Identify which cell holds the provided text, then report its [X, Y] central coordinate. 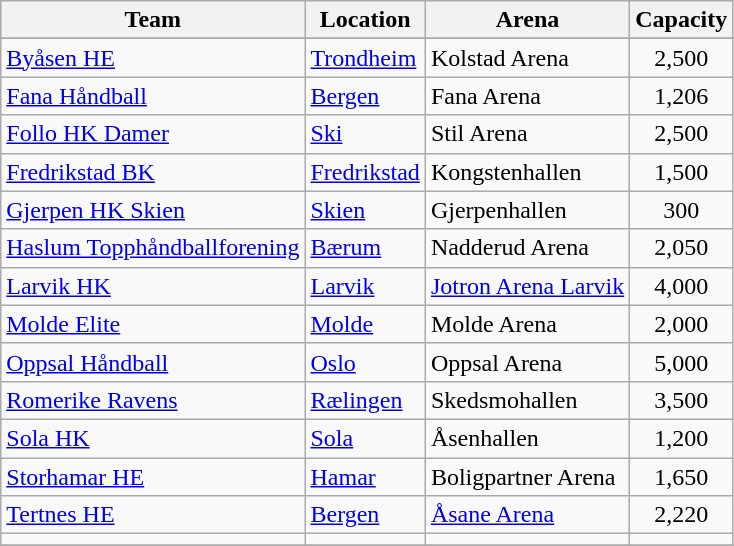
Åsenhallen [527, 438]
1,500 [682, 172]
Gjerpen HK Skien [153, 210]
Fana Arena [527, 96]
Fredrikstad BK [153, 172]
3,500 [682, 400]
Molde Arena [527, 324]
2,000 [682, 324]
Byåsen HE [153, 58]
Boligpartner Arena [527, 477]
Fredrikstad [365, 172]
Sola [365, 438]
Oslo [365, 362]
Stil Arena [527, 134]
Team [153, 20]
Larvik HK [153, 286]
Molde [365, 324]
Haslum Topphåndballforening [153, 248]
Fana Håndball [153, 96]
Location [365, 20]
Follo HK Damer [153, 134]
Bærum [365, 248]
Oppsal Håndball [153, 362]
Kongstenhallen [527, 172]
Nadderud Arena [527, 248]
Hamar [365, 477]
Kolstad Arena [527, 58]
5,000 [682, 362]
Åsane Arena [527, 515]
2,220 [682, 515]
Tertnes HE [153, 515]
Larvik [365, 286]
Oppsal Arena [527, 362]
4,000 [682, 286]
1,206 [682, 96]
Skien [365, 210]
Storhamar HE [153, 477]
Rælingen [365, 400]
Skedsmohallen [527, 400]
Ski [365, 134]
Molde Elite [153, 324]
Gjerpenhallen [527, 210]
Jotron Arena Larvik [527, 286]
2,050 [682, 248]
1,650 [682, 477]
300 [682, 210]
Sola HK [153, 438]
Capacity [682, 20]
Romerike Ravens [153, 400]
1,200 [682, 438]
Trondheim [365, 58]
Arena [527, 20]
